Search for the cell housing the specified text and yield its [X, Y] center coordinate. 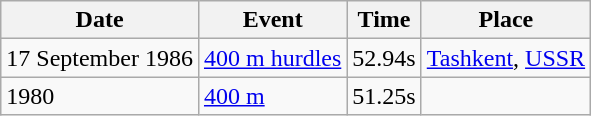
Event [272, 20]
Date [100, 20]
Time [384, 20]
Tashkent, USSR [506, 58]
17 September 1986 [100, 58]
400 m [272, 96]
Place [506, 20]
400 m hurdles [272, 58]
51.25s [384, 96]
52.94s [384, 58]
1980 [100, 96]
